Locate the cell with the specified text and output its (X, Y) center coordinate. 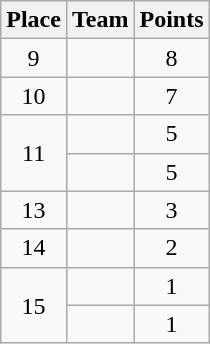
11 (34, 153)
7 (172, 96)
14 (34, 248)
Team (100, 20)
15 (34, 305)
8 (172, 58)
3 (172, 210)
9 (34, 58)
Place (34, 20)
13 (34, 210)
2 (172, 248)
Points (172, 20)
10 (34, 96)
